Determine the (x, y) coordinate at the center of the cell enclosing the given text.  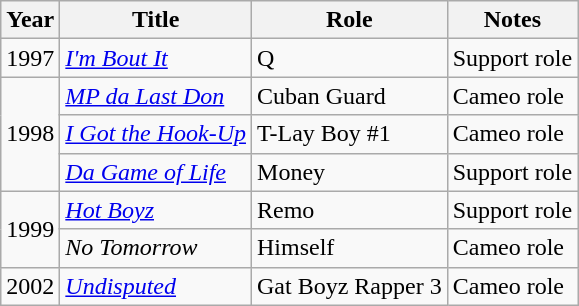
Cuban Guard (350, 96)
Himself (350, 248)
Da Game of Life (156, 172)
2002 (30, 286)
Year (30, 20)
Role (350, 20)
Q (350, 58)
1999 (30, 229)
I Got the Hook-Up (156, 134)
Title (156, 20)
T-Lay Boy #1 (350, 134)
Notes (512, 20)
Remo (350, 210)
MP da Last Don (156, 96)
1997 (30, 58)
No Tomorrow (156, 248)
Money (350, 172)
Gat Boyz Rapper 3 (350, 286)
1998 (30, 134)
Hot Boyz (156, 210)
Undisputed (156, 286)
I'm Bout It (156, 58)
